Output the [x, y] coordinate of the center of the cell containing the given text.  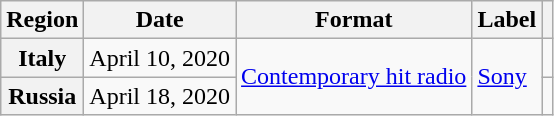
April 18, 2020 [160, 96]
Format [354, 20]
Date [160, 20]
Sony [507, 77]
Region [42, 20]
Russia [42, 96]
April 10, 2020 [160, 58]
Label [507, 20]
Contemporary hit radio [354, 77]
Italy [42, 58]
